Scan for the cell matching the given text and deliver its (X, Y) coordinate at center. 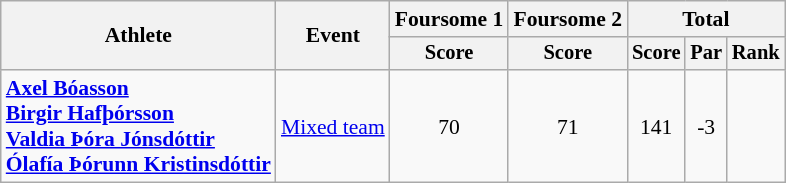
Athlete (138, 36)
70 (450, 126)
71 (568, 126)
Foursome 1 (450, 19)
Event (333, 36)
141 (656, 126)
Rank (756, 54)
Par (706, 54)
Mixed team (333, 126)
Axel BóassonBirgir HafþórssonValdia Þóra JónsdóttirÓlafía Þórunn Kristinsdóttir (138, 126)
Foursome 2 (568, 19)
Total (706, 19)
-3 (706, 126)
